Locate the cell with the specified text and output its (X, Y) center coordinate. 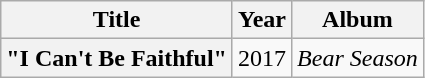
Year (262, 20)
Bear Season (358, 58)
Album (358, 20)
2017 (262, 58)
Title (117, 20)
"I Can't Be Faithful" (117, 58)
